Determine the (x, y) coordinate at the center of the cell enclosing the given text.  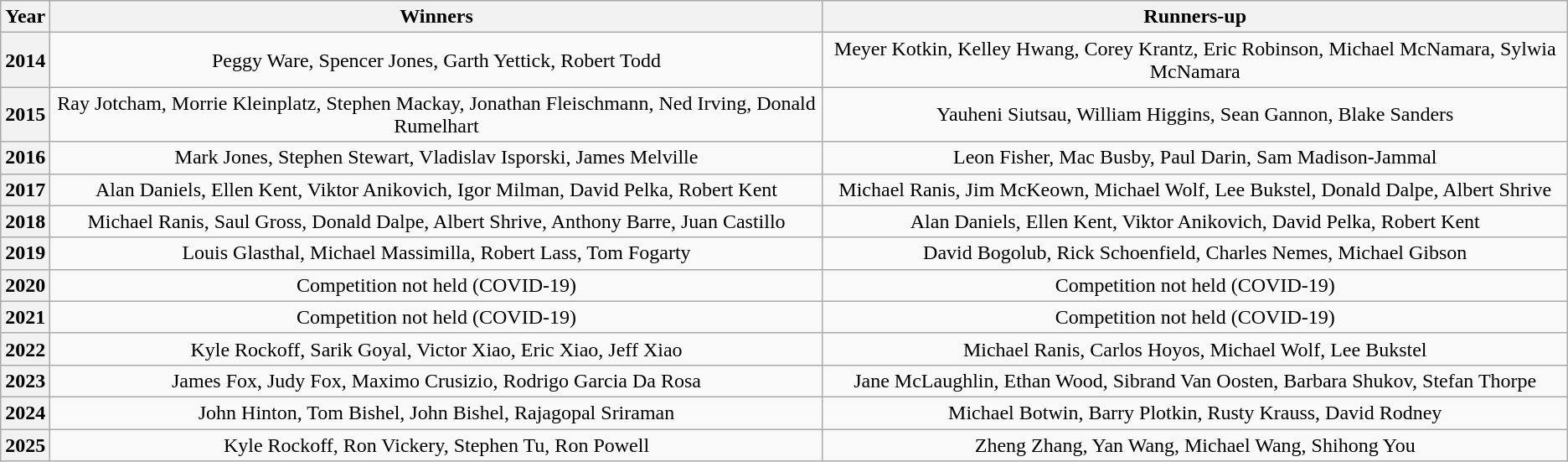
2017 (25, 189)
Alan Daniels, Ellen Kent, Viktor Anikovich, Igor Milman, David Pelka, Robert Kent (436, 189)
Year (25, 17)
Michael Botwin, Barry Plotkin, Rusty Krauss, David Rodney (1194, 413)
2023 (25, 381)
Zheng Zhang, Yan Wang, Michael Wang, Shihong You (1194, 445)
Louis Glasthal, Michael Massimilla, Robert Lass, Tom Fogarty (436, 253)
Meyer Kotkin, Kelley Hwang, Corey Krantz, Eric Robinson, Michael McNamara, Sylwia McNamara (1194, 60)
Kyle Rockoff, Sarik Goyal, Victor Xiao, Eric Xiao, Jeff Xiao (436, 349)
2020 (25, 285)
Ray Jotcham, Morrie Kleinplatz, Stephen Mackay, Jonathan Fleischmann, Ned Irving, Donald Rumelhart (436, 114)
Jane McLaughlin, Ethan Wood, Sibrand Van Oosten, Barbara Shukov, Stefan Thorpe (1194, 381)
2016 (25, 158)
2019 (25, 253)
Alan Daniels, Ellen Kent, Viktor Anikovich, David Pelka, Robert Kent (1194, 221)
David Bogolub, Rick Schoenfield, Charles Nemes, Michael Gibson (1194, 253)
2022 (25, 349)
2014 (25, 60)
Yauheni Siutsau, William Higgins, Sean Gannon, Blake Sanders (1194, 114)
Winners (436, 17)
Mark Jones, Stephen Stewart, Vladislav Isporski, James Melville (436, 158)
Kyle Rockoff, Ron Vickery, Stephen Tu, Ron Powell (436, 445)
Michael Ranis, Jim McKeown, Michael Wolf, Lee Bukstel, Donald Dalpe, Albert Shrive (1194, 189)
2021 (25, 317)
Leon Fisher, Mac Busby, Paul Darin, Sam Madison-Jammal (1194, 158)
James Fox, Judy Fox, Maximo Crusizio, Rodrigo Garcia Da Rosa (436, 381)
John Hinton, Tom Bishel, John Bishel, Rajagopal Sriraman (436, 413)
Peggy Ware, Spencer Jones, Garth Yettick, Robert Todd (436, 60)
2024 (25, 413)
Michael Ranis, Saul Gross, Donald Dalpe, Albert Shrive, Anthony Barre, Juan Castillo (436, 221)
Runners-up (1194, 17)
2018 (25, 221)
Michael Ranis, Carlos Hoyos, Michael Wolf, Lee Bukstel (1194, 349)
2025 (25, 445)
2015 (25, 114)
